Provide the (x, y) coordinate of the cell's center where the given text is located.  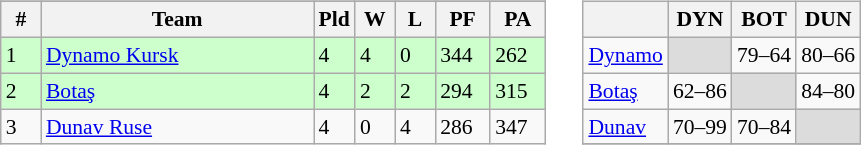
70–84 (764, 127)
3 (21, 127)
Dynamo Kursk (178, 55)
79–64 (764, 55)
PA (518, 20)
294 (462, 91)
PF (462, 20)
286 (462, 127)
Pld (334, 20)
84–80 (828, 91)
DUN (828, 20)
62–86 (700, 91)
DYN (700, 20)
W (375, 20)
Dunav (625, 127)
315 (518, 91)
80–66 (828, 55)
347 (518, 127)
1 (21, 55)
344 (462, 55)
# (21, 20)
Dunav Ruse (178, 127)
262 (518, 55)
L (415, 20)
BOT (764, 20)
70–99 (700, 127)
Team (178, 20)
Dynamo (625, 55)
